Pinpoint the cell where the given text exists, returning its (X, Y) midpoint coordinate. 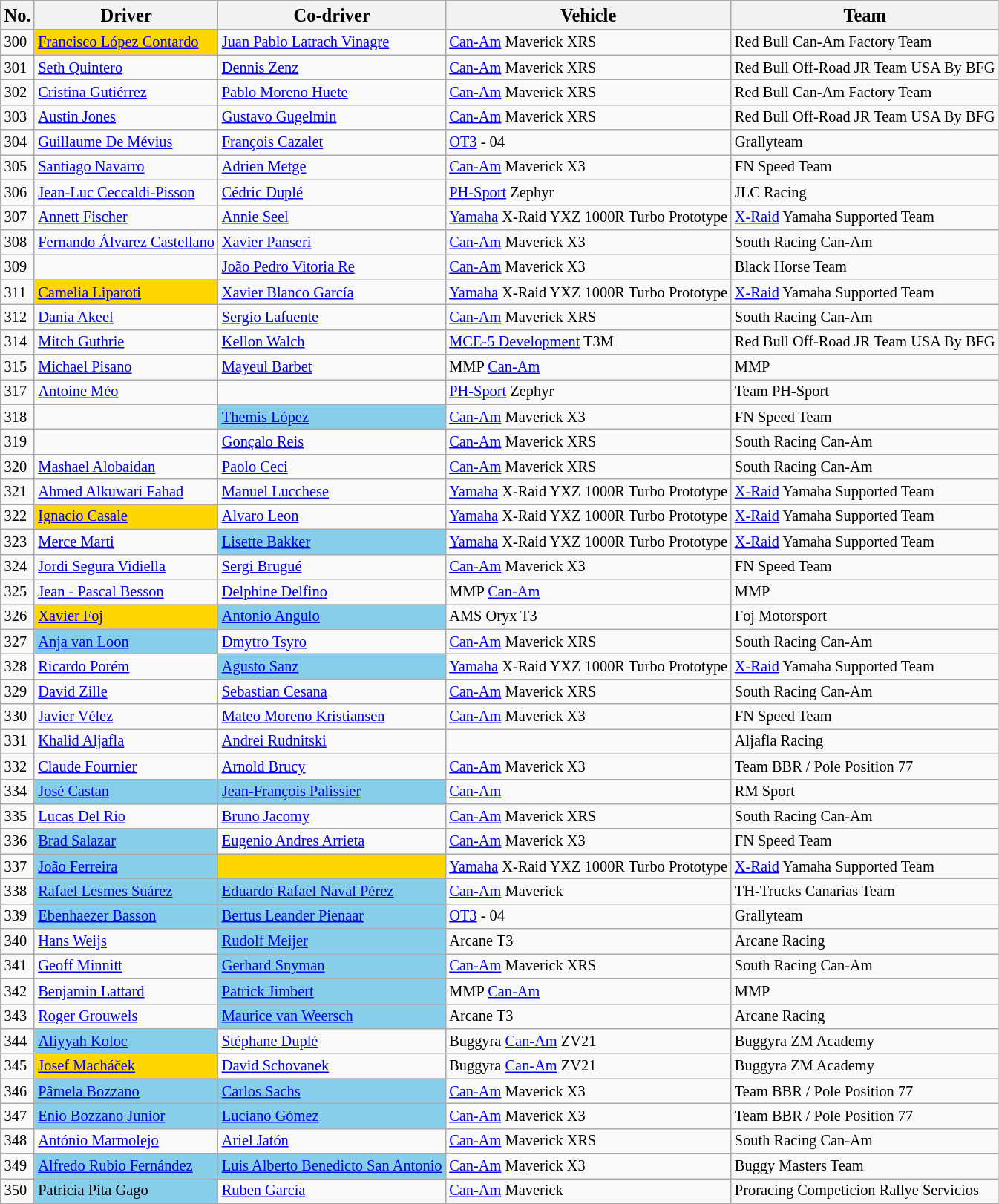
Luciano Gómez (332, 1116)
Pâmela Bozzano (126, 1091)
Patricia Pita Gago (126, 1191)
304 (18, 142)
Brad Salazar (126, 841)
350 (18, 1191)
Seth Quintero (126, 68)
344 (18, 1041)
Rafael Lesmes Suárez (126, 891)
Sebastian Cesana (332, 691)
325 (18, 591)
JLC Racing (865, 192)
Andrei Rudnitski (332, 741)
311 (18, 292)
Patrick Jimbert (332, 991)
336 (18, 841)
Josef Macháček (126, 1066)
Rudolf Meijer (332, 941)
324 (18, 567)
Mayeul Barbet (332, 367)
334 (18, 792)
Mateo Moreno Kristiansen (332, 717)
328 (18, 666)
Sergi Brugué (332, 567)
Gustavo Gugelmin (332, 117)
Antoine Méo (126, 392)
340 (18, 941)
Can-Am (588, 792)
319 (18, 441)
MCE-5 Development T3M (588, 342)
Xavier Foj (126, 616)
341 (18, 966)
332 (18, 766)
338 (18, 891)
TH-Trucks Canarias Team (865, 891)
302 (18, 92)
José Castan (126, 792)
François Cazalet (332, 142)
Carlos Sachs (332, 1091)
Vehicle (588, 15)
António Marmolejo (126, 1141)
Jean - Pascal Besson (126, 591)
João Ferreira (126, 866)
Arnold Brucy (332, 766)
Claude Fournier (126, 766)
Adrien Metge (332, 167)
RM Sport (865, 792)
Proracing Competicion Rallye Servicios (865, 1191)
Team PH-Sport (865, 392)
Camelia Liparoti (126, 292)
João Pedro Vitoria Re (332, 267)
Enio Bozzano Junior (126, 1116)
335 (18, 816)
345 (18, 1066)
Delphine Delfino (332, 591)
Black Horse Team (865, 267)
305 (18, 167)
Ahmed Alkuwari Fahad (126, 492)
David Zille (126, 691)
Lucas Del Rio (126, 816)
No. (18, 15)
Bertus Leander Pienaar (332, 916)
Austin Jones (126, 117)
Stéphane Duplé (332, 1041)
Roger Grouwels (126, 1016)
Kellon Walch (332, 342)
Khalid Aljafla (126, 741)
Alvaro Leon (332, 516)
Geoff Minnitt (126, 966)
Jordi Segura Vidiella (126, 567)
Mashael Alobaidan (126, 467)
Ignacio Casale (126, 516)
Cédric Duplé (332, 192)
331 (18, 741)
Santiago Navarro (126, 167)
Co-driver (332, 15)
315 (18, 367)
David Schovanek (332, 1066)
Annie Seel (332, 217)
Team (865, 15)
Agusto Sanz (332, 666)
Jean-François Palissier (332, 792)
Jean-Luc Ceccaldi-Pisson (126, 192)
Manuel Lucchese (332, 492)
Hans Weijs (126, 941)
Xavier Panseri (332, 242)
Juan Pablo Latrach Vinagre (332, 42)
318 (18, 417)
339 (18, 916)
343 (18, 1016)
320 (18, 467)
Eduardo Rafael Naval Pérez (332, 891)
349 (18, 1166)
Sergio Lafuente (332, 317)
Xavier Blanco García (332, 292)
Luis Alberto Benedicto San Antonio (332, 1166)
Ariel Jatón (332, 1141)
309 (18, 267)
Aliyyah Koloc (126, 1041)
Mitch Guthrie (126, 342)
Benjamin Lattard (126, 991)
323 (18, 542)
Maurice van Weersch (332, 1016)
Buggy Masters Team (865, 1166)
AMS Oryx T3 (588, 616)
314 (18, 342)
Guillaume De Mévius (126, 142)
Paolo Ceci (332, 467)
347 (18, 1116)
346 (18, 1091)
Gerhard Snyman (332, 966)
Foj Motorsport (865, 616)
Cristina Gutiérrez (126, 92)
Ruben García (332, 1191)
Bruno Jacomy (332, 816)
348 (18, 1141)
Ricardo Porém (126, 666)
330 (18, 717)
300 (18, 42)
327 (18, 642)
Fernando Álvarez Castellano (126, 242)
Annett Fischer (126, 217)
Anja van Loon (126, 642)
Eugenio Andres Arrieta (332, 841)
Dmytro Tsyro (332, 642)
337 (18, 866)
322 (18, 516)
342 (18, 991)
Themis López (332, 417)
Michael Pisano (126, 367)
312 (18, 317)
Aljafla Racing (865, 741)
Ebenhaezer Basson (126, 916)
306 (18, 192)
Driver (126, 15)
Alfredo Rubio Fernández (126, 1166)
Javier Vélez (126, 717)
Antonio Angulo (332, 616)
301 (18, 68)
Gonçalo Reis (332, 441)
321 (18, 492)
Lisette Bakker (332, 542)
Pablo Moreno Huete (332, 92)
Francisco López Contardo (126, 42)
Merce Marti (126, 542)
329 (18, 691)
307 (18, 217)
308 (18, 242)
326 (18, 616)
Dania Akeel (126, 317)
317 (18, 392)
303 (18, 117)
Dennis Zenz (332, 68)
